Provide the (x, y) coordinate of the cell's center where the given text is located.  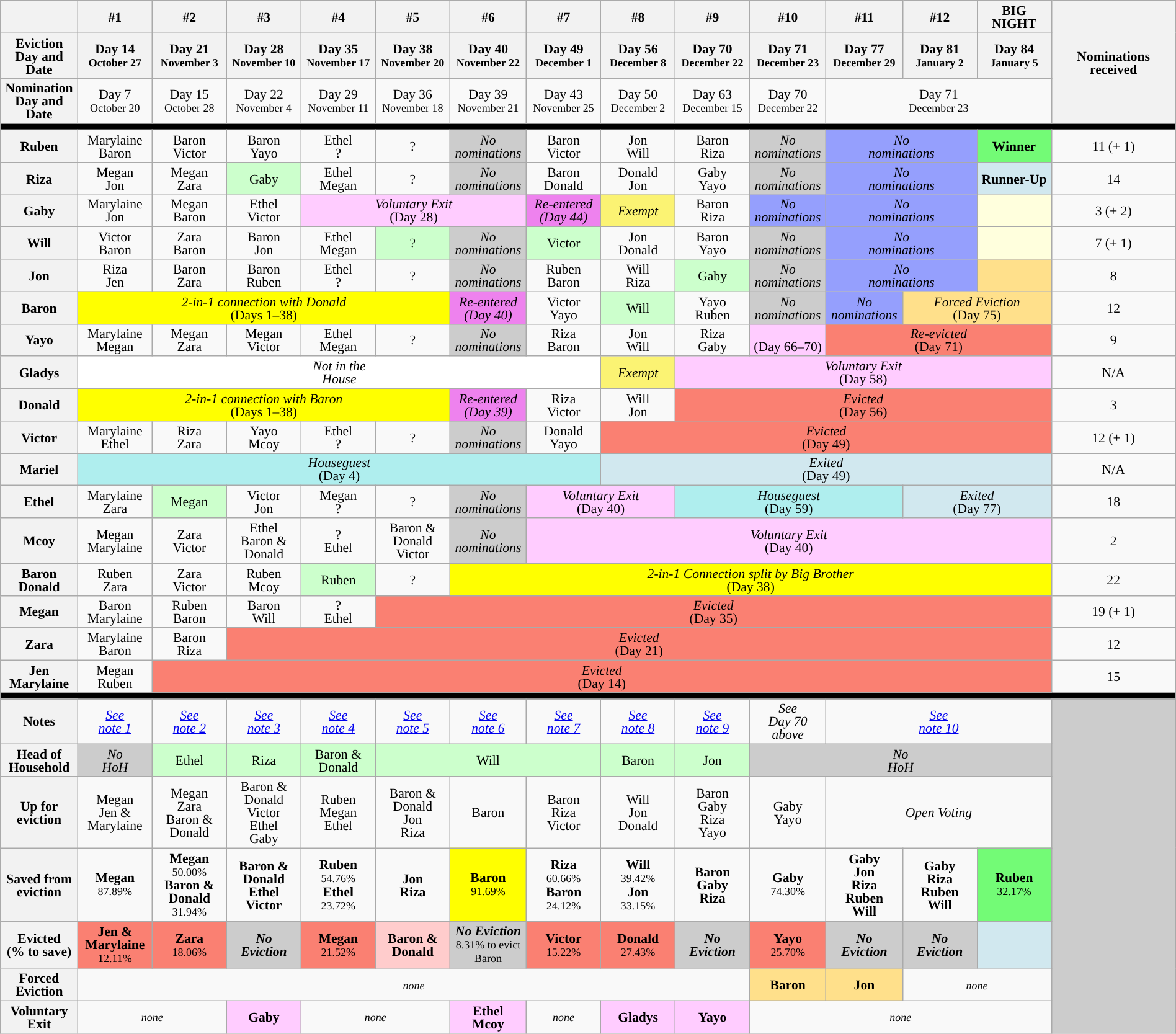
Forced Eviction(Day 75) (977, 308)
DonaldJon (638, 179)
SeeDay 70 above (788, 722)
Seenote 4 (338, 722)
Seenote 8 (638, 722)
Mariel (40, 470)
MeganJen & Marylaine (115, 813)
Gaby74.30% (788, 885)
BaronWill (264, 612)
Evicted(Day 49) (826, 437)
Mcoy (40, 541)
Day 84January 5 (1014, 56)
WillJonDonald (638, 813)
MeganZaraBaron & Donald (189, 813)
Head of Household (40, 760)
Seenote 1 (115, 722)
Riza60.66%Baron24.12% (564, 885)
Evicted(Day 56) (863, 405)
VictorJon (264, 502)
2 (1113, 541)
BaronMarylaine (115, 612)
Day 36November 18 (412, 100)
Victor15.22% (564, 945)
#3 (264, 17)
Evicted(Day 14) (602, 677)
MeganRuben (115, 677)
22 (1113, 579)
Donald27.43% (638, 945)
Re-entered(Day 39) (488, 405)
RizaGaby (713, 340)
Baron & DonaldEthelVictor (264, 885)
Saved from eviction (40, 885)
MarylaineEthel (115, 437)
8 (1113, 275)
Day 81January 2 (940, 56)
MeganBaron (189, 211)
MarylaineZara (115, 502)
Zara18.06% (189, 945)
Day 77December 29 (865, 56)
Houseguest(Day 59) (789, 502)
Evicted(% to save) (40, 945)
Day 63December 15 (713, 100)
Zara (40, 644)
15 (1113, 677)
Day 35November 17 (338, 56)
2-in-1 connection with Baron(Days 1–38) (264, 405)
Ruben32.17% (1014, 885)
Voluntary Exit(Day 58) (863, 373)
Runner-Up (1014, 179)
MeganMarylaine (115, 541)
Baron Donald (40, 579)
Exited(Day 49) (826, 470)
#11 (865, 17)
#4 (338, 17)
BIG NIGHT (1014, 17)
3 (1113, 405)
EthelVictor (264, 211)
Exited(Day 77) (977, 502)
Re-entered(Day 40) (488, 308)
Baron & DonaldJonRiza (412, 813)
Seenote 5 (412, 722)
RizaJen (115, 275)
Seenote 7 (564, 722)
Seenote 9 (713, 722)
Megan87.89% (115, 885)
#1 (115, 17)
3 (+ 2) (1113, 211)
Megan50.00%Baron & Donald31.94% (189, 885)
JonDonald (638, 243)
Baron & DonaldVictorEthelGaby (264, 813)
ForcedEviction (40, 985)
#12 (940, 17)
Yayo25.70% (788, 945)
BaronGabyRizaYayo (713, 813)
Nominations received (1113, 62)
Day 40November 22 (488, 56)
RubenMeganEthel (338, 813)
VictorYayo (564, 308)
MeganJon (115, 179)
9 (1113, 340)
Nomination Day and Date (40, 100)
Re-evicted(Day 71) (939, 340)
#5 (412, 17)
Seenote 2 (189, 722)
2-in-1 Connection split by Big Brother(Day 38) (751, 579)
Day 49December 1 (564, 56)
Evicted(Day 35) (713, 612)
RubenMcoy (264, 579)
Day 50December 2 (638, 100)
Evicted(Day 21) (639, 644)
YayoMcoy (264, 437)
19 (+ 1) (1113, 612)
(Day 66–70) (788, 340)
#7 (564, 17)
Day 43November 25 (564, 100)
18 (1113, 502)
Day 28November 10 (264, 56)
Day 21November 3 (189, 56)
Baron91.69% (488, 885)
MeganVictor (264, 340)
14 (1113, 179)
VictorBaron (115, 243)
ZaraBaron (189, 243)
BaronJon (264, 243)
Re-entered(Day 44) (564, 211)
#9 (713, 17)
Day 7October 20 (115, 100)
RizaVictor (564, 405)
Seenote 3 (264, 722)
Megan21.52% (338, 945)
Baron & DonaldVictor (412, 541)
Day 15October 28 (189, 100)
MarylaineMegan (115, 340)
Seenote 6 (488, 722)
Eviction Day and Date (40, 56)
Open Voting (939, 813)
Up for eviction (40, 813)
Megan? (338, 502)
Not in the House (339, 373)
Notes (40, 722)
7 (+ 1) (1113, 243)
#10 (788, 17)
RubenZara (115, 579)
Voluntary Exit(Day 28) (413, 211)
Seenote 10 (939, 722)
DonaldYayo (564, 437)
RizaBaron (564, 340)
EthelBaron & Donald (264, 541)
WillRiza (638, 275)
BaronGabyRiza (713, 885)
MarylaineJon (115, 211)
Day 39November 21 (488, 100)
Winner (1014, 146)
YayoRuben (713, 308)
Houseguest(Day 4) (339, 470)
Day 56December 8 (638, 56)
Ruben54.76%Ethel23.72% (338, 885)
Day 22November 4 (264, 100)
No Eviction8.31% to evict Baron (488, 945)
#2 (189, 17)
GabyJonRizaRubenWill (865, 885)
Jen & Marylaine12.11% (115, 945)
WillJon (638, 405)
#6 (488, 17)
11 (+ 1) (1113, 146)
Day 29November 11 (338, 100)
BaronZara (189, 275)
BaronDonald (564, 179)
Donald (40, 405)
EthelMcoy (488, 1017)
BaronRizaVictor (564, 813)
BaronRuben (264, 275)
12 (+ 1) (1113, 437)
VoluntaryExit (40, 1017)
Day 38November 20 (412, 56)
Day 14October 27 (115, 56)
GabyRizaRubenWill (940, 885)
Will39.42%Jon33.15% (638, 885)
2-in-1 connection with Donald(Days 1–38) (264, 308)
JonRiza (412, 885)
RizaZara (189, 437)
Jen Marylaine (40, 677)
#8 (638, 17)
